Identify which cell holds the provided text, then report its (x, y) central coordinate. 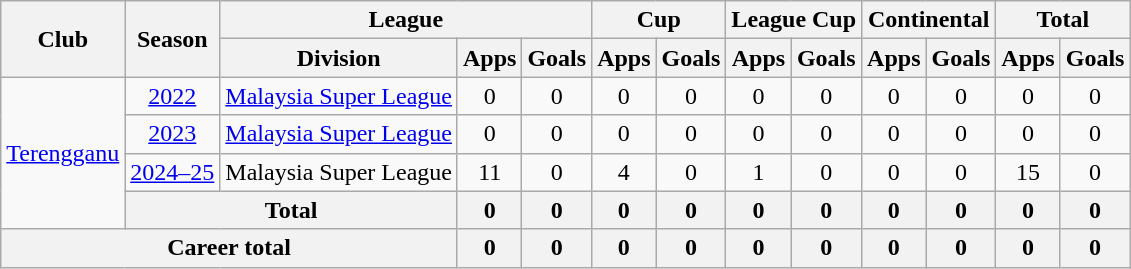
Season (172, 39)
Cup (659, 20)
4 (624, 172)
1 (758, 172)
11 (489, 172)
2022 (172, 96)
Career total (230, 248)
League (406, 20)
Continental (929, 20)
15 (1028, 172)
Division (339, 58)
Terengganu (63, 153)
Club (63, 39)
2024–25 (172, 172)
League Cup (794, 20)
2023 (172, 134)
